Locate the cell with the specified text and output its [X, Y] center coordinate. 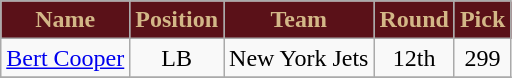
299 [482, 58]
Position [177, 20]
Name [66, 20]
LB [177, 58]
Round [414, 20]
Team [299, 20]
Pick [482, 20]
12th [414, 58]
Bert Cooper [66, 58]
New York Jets [299, 58]
